Search for the cell housing the specified text and yield its (X, Y) center coordinate. 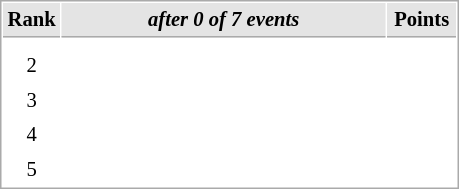
after 0 of 7 events (224, 20)
3 (32, 100)
Rank (32, 20)
2 (32, 66)
Points (422, 20)
4 (32, 134)
5 (32, 170)
